Determine the [x, y] coordinate at the center of the cell enclosing the given text.  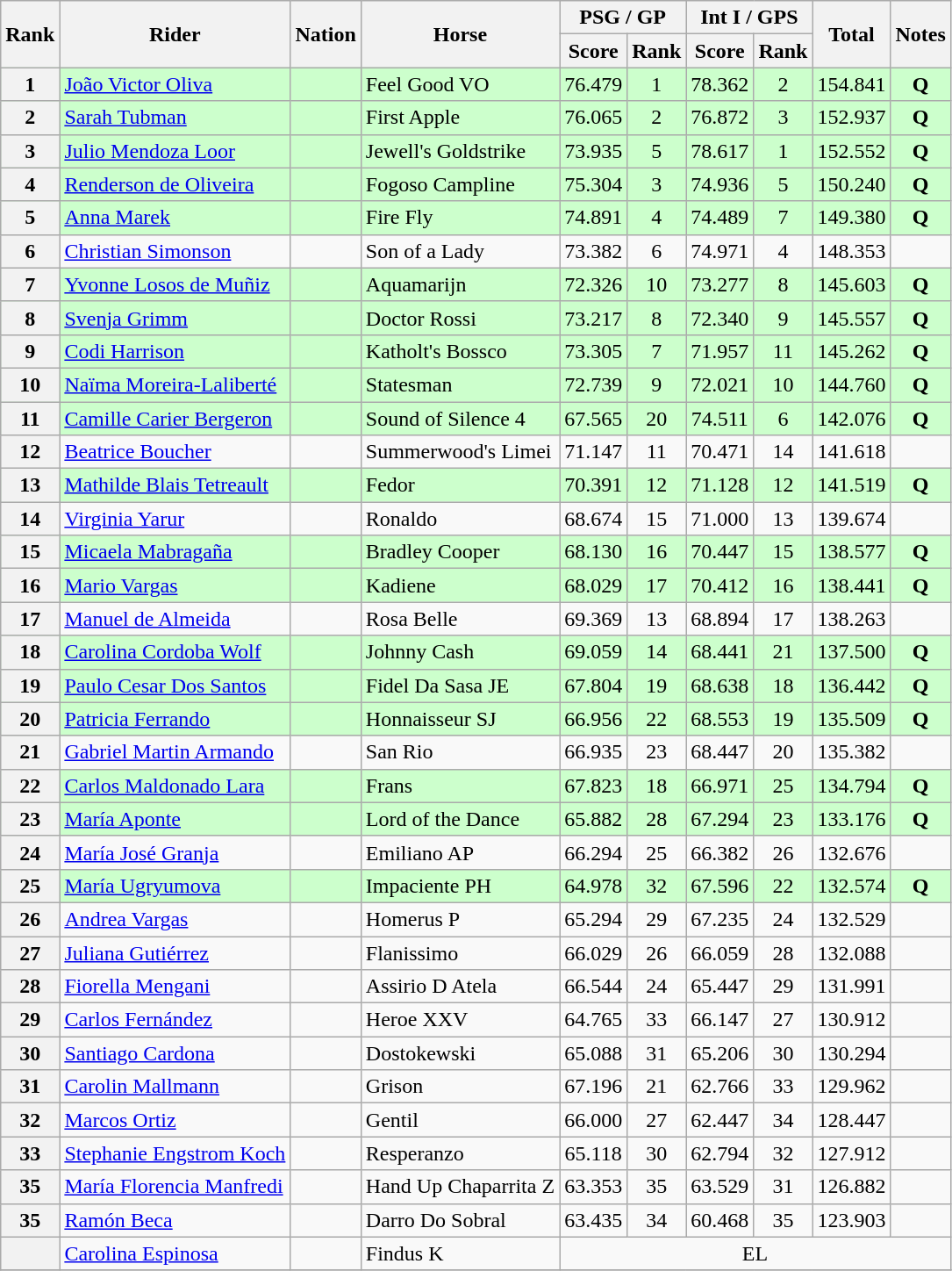
66.147 [719, 1020]
68.441 [719, 652]
Impaciente PH [460, 886]
Carolina Espinosa [175, 1253]
126.882 [851, 1187]
Honnaisseur SJ [460, 719]
67.596 [719, 886]
Findus K [460, 1253]
Doctor Rossi [460, 318]
Stephanie Engstrom Koch [175, 1153]
66.935 [593, 752]
133.176 [851, 819]
134.794 [851, 786]
152.937 [851, 118]
135.509 [851, 719]
71.000 [719, 519]
138.577 [851, 552]
Carolina Cordoba Wolf [175, 652]
70.391 [593, 485]
Fiorella Mengani [175, 987]
Camille Carier Bergeron [175, 419]
72.021 [719, 384]
138.441 [851, 585]
145.262 [851, 351]
Homerus P [460, 919]
65.088 [593, 1053]
66.971 [719, 786]
Rider [175, 34]
66.382 [719, 852]
150.240 [851, 184]
74.971 [719, 251]
66.544 [593, 987]
73.935 [593, 151]
64.978 [593, 886]
PSG / GP [623, 18]
70.412 [719, 585]
68.447 [719, 752]
63.435 [593, 1220]
130.294 [851, 1053]
Rosa Belle [460, 619]
Summerwood's Limei [460, 452]
149.380 [851, 218]
145.603 [851, 284]
First Apple [460, 118]
65.882 [593, 819]
71.128 [719, 485]
Int I / GPS [749, 18]
Heroe XXV [460, 1020]
Santiago Cardona [175, 1053]
Carlos Fernández [175, 1020]
132.574 [851, 886]
74.489 [719, 218]
65.118 [593, 1153]
132.676 [851, 852]
Bradley Cooper [460, 552]
Katholt's Bossco [460, 351]
141.519 [851, 485]
Darro Do Sobral [460, 1220]
145.557 [851, 318]
Jewell's Goldstrike [460, 151]
78.617 [719, 151]
San Rio [460, 752]
66.000 [593, 1120]
129.962 [851, 1087]
66.059 [719, 952]
135.382 [851, 752]
Sound of Silence 4 [460, 419]
76.479 [593, 84]
72.739 [593, 384]
Yvonne Losos de Muñiz [175, 284]
Ramón Beca [175, 1220]
138.263 [851, 619]
65.447 [719, 987]
Hand Up Chaparrita Z [460, 1187]
Paulo Cesar Dos Santos [175, 686]
Juliana Gutiérrez [175, 952]
66.956 [593, 719]
73.382 [593, 251]
Mathilde Blais Tetreault [175, 485]
Ronaldo [460, 519]
60.468 [719, 1220]
Micaela Mabragaña [175, 552]
Julio Mendoza Loor [175, 151]
136.442 [851, 686]
76.872 [719, 118]
68.553 [719, 719]
68.674 [593, 519]
EL [755, 1253]
67.294 [719, 819]
73.277 [719, 284]
Lord of the Dance [460, 819]
75.304 [593, 184]
Flanissimo [460, 952]
72.326 [593, 284]
Fire Fly [460, 218]
148.353 [851, 251]
152.552 [851, 151]
Carolin Mallmann [175, 1087]
68.638 [719, 686]
Fogoso Campline [460, 184]
73.217 [593, 318]
73.305 [593, 351]
62.794 [719, 1153]
68.894 [719, 619]
65.294 [593, 919]
154.841 [851, 84]
67.565 [593, 419]
67.235 [719, 919]
Notes [920, 34]
71.957 [719, 351]
72.340 [719, 318]
137.500 [851, 652]
68.130 [593, 552]
Resperanzo [460, 1153]
Frans [460, 786]
128.447 [851, 1120]
Naïma Moreira-Laliberté [175, 384]
78.362 [719, 84]
Sarah Tubman [175, 118]
69.059 [593, 652]
María Aponte [175, 819]
María Florencia Manfredi [175, 1187]
Virginia Yarur [175, 519]
María José Granja [175, 852]
74.891 [593, 218]
Anna Marek [175, 218]
Christian Simonson [175, 251]
Emiliano AP [460, 852]
69.369 [593, 619]
Son of a Lady [460, 251]
Carlos Maldonado Lara [175, 786]
123.903 [851, 1220]
63.353 [593, 1187]
74.936 [719, 184]
66.294 [593, 852]
63.529 [719, 1187]
Feel Good VO [460, 84]
65.206 [719, 1053]
Nation [326, 34]
Renderson de Oliveira [175, 184]
Dostokewski [460, 1053]
132.529 [851, 919]
João Victor Oliva [175, 84]
139.674 [851, 519]
Codi Harrison [175, 351]
Statesman [460, 384]
Aquamarijn [460, 284]
Kadiene [460, 585]
Andrea Vargas [175, 919]
132.088 [851, 952]
María Ugryumova [175, 886]
Grison [460, 1087]
Marcos Ortiz [175, 1120]
64.765 [593, 1020]
68.029 [593, 585]
67.804 [593, 686]
76.065 [593, 118]
66.029 [593, 952]
144.760 [851, 384]
Beatrice Boucher [175, 452]
127.912 [851, 1153]
Horse [460, 34]
Total [851, 34]
62.447 [719, 1120]
62.766 [719, 1087]
Patricia Ferrando [175, 719]
Svenja Grimm [175, 318]
Manuel de Almeida [175, 619]
67.196 [593, 1087]
Gabriel Martin Armando [175, 752]
71.147 [593, 452]
70.471 [719, 452]
141.618 [851, 452]
Johnny Cash [460, 652]
Mario Vargas [175, 585]
74.511 [719, 419]
142.076 [851, 419]
130.912 [851, 1020]
Fidel Da Sasa JE [460, 686]
Fedor [460, 485]
70.447 [719, 552]
Assirio D Atela [460, 987]
Gentil [460, 1120]
131.991 [851, 987]
67.823 [593, 786]
